Detect which cell encompasses the target text, then output its [X, Y] center coordinate. 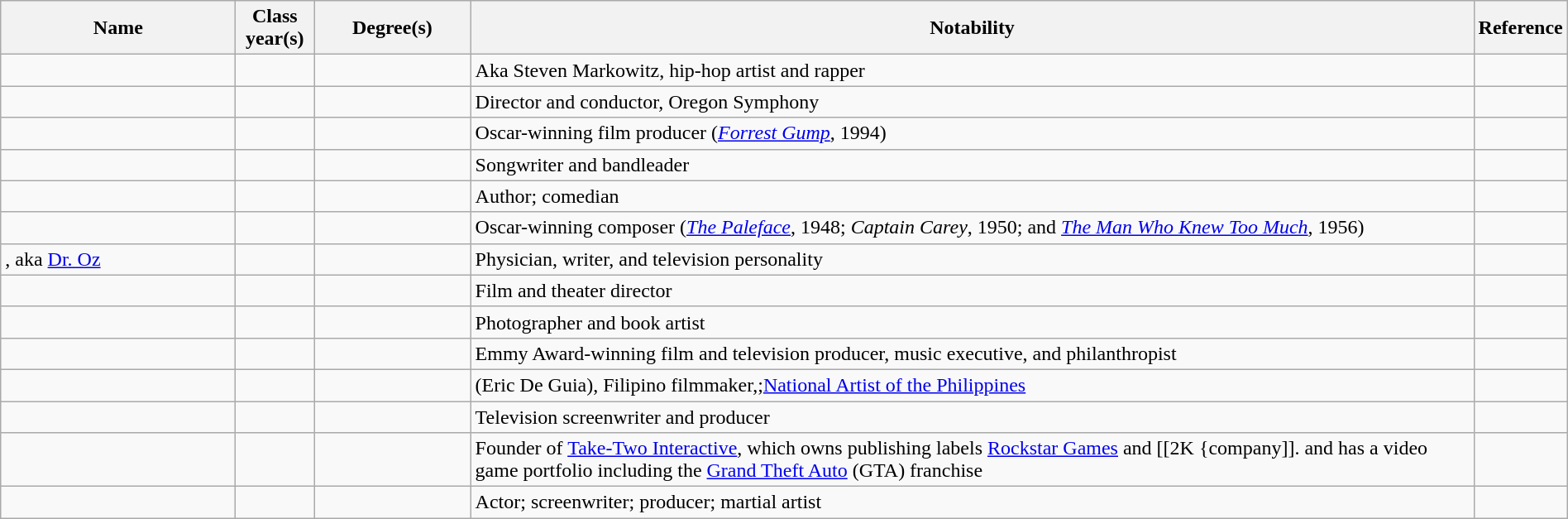
Physician, writer, and television personality [973, 259]
Oscar-winning composer (The Paleface, 1948; Captain Carey, 1950; and The Man Who Knew Too Much, 1956) [973, 228]
Degree(s) [392, 28]
Television screenwriter and producer [973, 416]
Aka Steven Markowitz, hip-hop artist and rapper [973, 70]
Songwriter and bandleader [973, 165]
Film and theater director [973, 291]
Author; comedian [973, 196]
Actor; screenwriter; producer; martial artist [973, 502]
Notability [973, 28]
Photographer and book artist [973, 322]
(Eric De Guia), Filipino filmmaker,;National Artist of the Philippines [973, 385]
, aka Dr. Oz [118, 259]
Emmy Award-winning film and television producer, music executive, and philanthropist [973, 353]
Class year(s) [275, 28]
Oscar-winning film producer (Forrest Gump, 1994) [973, 133]
Director and conductor, Oregon Symphony [973, 102]
Name [118, 28]
Reference [1520, 28]
